For the text-containing cell, return its midpoint in (X, Y) coordinate format. 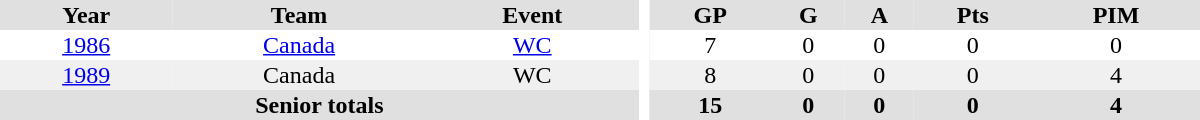
PIM (1116, 15)
8 (710, 75)
Team (298, 15)
7 (710, 45)
Event (532, 15)
A (880, 15)
Pts (973, 15)
GP (710, 15)
Senior totals (320, 105)
G (808, 15)
1989 (86, 75)
1986 (86, 45)
Year (86, 15)
15 (710, 105)
